Find where the given text appears and provide that cell's center as [X, Y] coordinate. 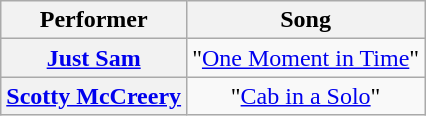
Scotty McCreery [94, 96]
"One Moment in Time" [306, 58]
"Cab in a Solo" [306, 96]
Just Sam [94, 58]
Performer [94, 20]
Song [306, 20]
